From the cell containing the given text, extract its center point as (x, y) coordinate. 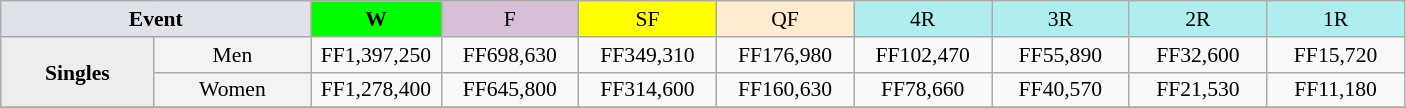
FF698,630 (510, 55)
FF176,980 (785, 55)
FF645,800 (510, 90)
Event (156, 19)
FF314,600 (648, 90)
1R (1336, 19)
Women (232, 90)
FF55,890 (1061, 55)
FF1,278,400 (376, 90)
FF102,470 (923, 55)
FF78,660 (923, 90)
SF (648, 19)
Singles (78, 72)
FF1,397,250 (376, 55)
Men (232, 55)
FF15,720 (1336, 55)
FF349,310 (648, 55)
2R (1198, 19)
F (510, 19)
W (376, 19)
3R (1061, 19)
FF40,570 (1061, 90)
FF160,630 (785, 90)
FF21,530 (1198, 90)
4R (923, 19)
QF (785, 19)
FF11,180 (1336, 90)
FF32,600 (1198, 55)
